Provide the [x, y] coordinate of the cell's center where the given text is located.  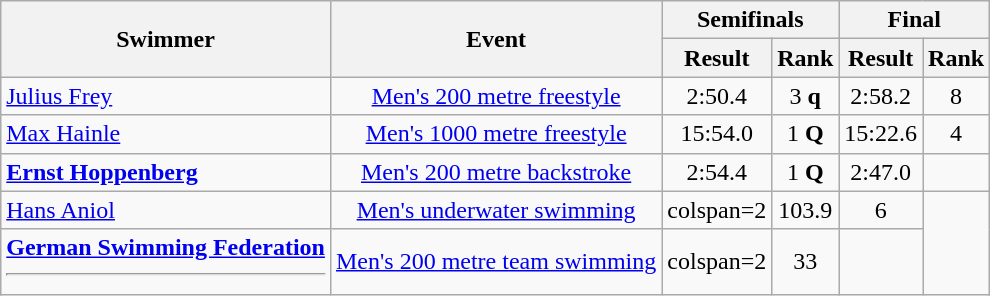
Swimmer [166, 39]
15:54.0 [717, 134]
Men's 200 metre team swimming [496, 262]
Julius Frey [166, 96]
Ernst Hoppenberg [166, 172]
6 [881, 210]
Men's 200 metre backstroke [496, 172]
Men's 200 metre freestyle [496, 96]
8 [956, 96]
Max Hainle [166, 134]
Semifinals [750, 20]
2:50.4 [717, 96]
Final [914, 20]
4 [956, 134]
3 q [806, 96]
2:58.2 [881, 96]
15:22.6 [881, 134]
Men's 1000 metre freestyle [496, 134]
Event [496, 39]
Men's underwater swimming [496, 210]
2:54.4 [717, 172]
103.9 [806, 210]
2:47.0 [881, 172]
German Swimming Federation [166, 262]
33 [806, 262]
Hans Aniol [166, 210]
